Return (x, y) of the center of cell containing provided text 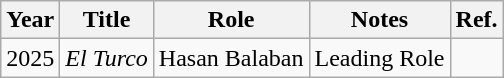
El Turco (107, 58)
Ref. (476, 20)
Title (107, 20)
Role (231, 20)
Leading Role (380, 58)
Notes (380, 20)
2025 (30, 58)
Year (30, 20)
Hasan Balaban (231, 58)
